For the text-containing cell, return its midpoint in [x, y] coordinate format. 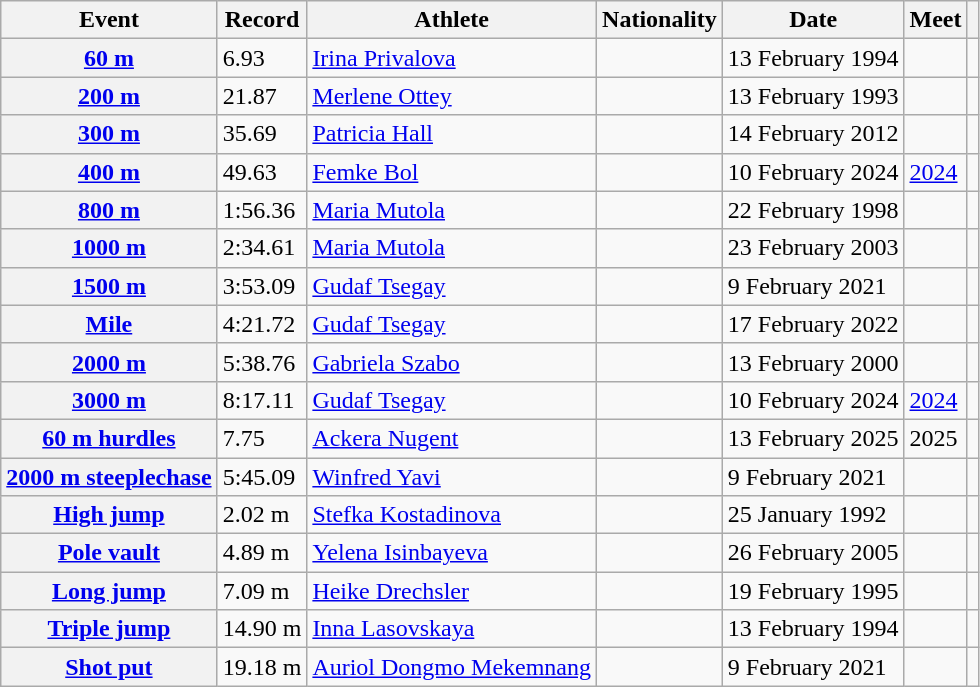
49.63 [262, 172]
Heike Drechsler [452, 591]
Ackera Nugent [452, 438]
2.02 m [262, 515]
2:34.61 [262, 248]
Stefka Kostadinova [452, 515]
2000 m [109, 362]
17 February 2022 [813, 324]
3000 m [109, 400]
2000 m steeplechase [109, 477]
Mile [109, 324]
7.75 [262, 438]
5:38.76 [262, 362]
1500 m [109, 286]
13 February 2025 [813, 438]
35.69 [262, 134]
19.18 m [262, 667]
4:21.72 [262, 324]
25 January 1992 [813, 515]
7.09 m [262, 591]
4.89 m [262, 553]
300 m [109, 134]
1000 m [109, 248]
Long jump [109, 591]
High jump [109, 515]
26 February 2005 [813, 553]
60 m hurdles [109, 438]
400 m [109, 172]
Patricia Hall [452, 134]
5:45.09 [262, 477]
Nationality [660, 20]
3:53.09 [262, 286]
19 February 1995 [813, 591]
13 February 2000 [813, 362]
Gabriela Szabo [452, 362]
Athlete [452, 20]
2025 [936, 438]
1:56.36 [262, 210]
Irina Privalova [452, 58]
14.90 m [262, 629]
200 m [109, 96]
Winfred Yavi [452, 477]
Event [109, 20]
Auriol Dongmo Mekemnang [452, 667]
Triple jump [109, 629]
Pole vault [109, 553]
Record [262, 20]
800 m [109, 210]
Femke Bol [452, 172]
21.87 [262, 96]
Shot put [109, 667]
23 February 2003 [813, 248]
8:17.11 [262, 400]
13 February 1993 [813, 96]
60 m [109, 58]
Date [813, 20]
Inna Lasovskaya [452, 629]
14 February 2012 [813, 134]
6.93 [262, 58]
Yelena Isinbayeva [452, 553]
Meet [936, 20]
22 February 1998 [813, 210]
Merlene Ottey [452, 96]
